For the text-containing cell, return its midpoint in [X, Y] coordinate format. 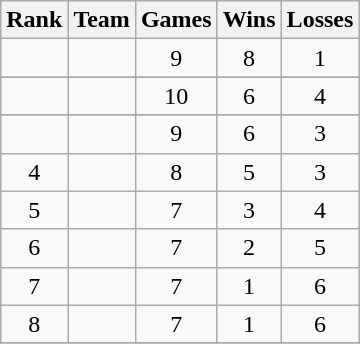
10 [176, 96]
Team [102, 20]
Losses [320, 20]
2 [249, 248]
Games [176, 20]
Rank [34, 20]
Wins [249, 20]
